Scan for the cell matching the given text and deliver its [X, Y] coordinate at center. 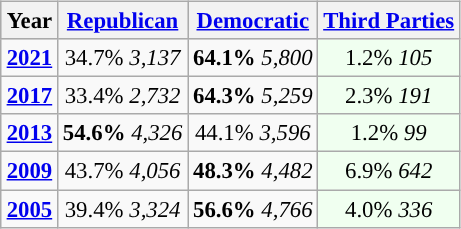
48.3% 4,482 [253, 171]
64.1% 5,800 [253, 58]
64.3% 5,259 [253, 96]
4.0% 336 [389, 209]
56.6% 4,766 [253, 209]
2021 [29, 58]
43.7% 4,056 [122, 171]
2005 [29, 209]
44.1% 3,596 [253, 133]
Democratic [253, 21]
2009 [29, 171]
1.2% 99 [389, 133]
2013 [29, 133]
33.4% 2,732 [122, 96]
54.6% 4,326 [122, 133]
1.2% 105 [389, 58]
34.7% 3,137 [122, 58]
2017 [29, 96]
Year [29, 21]
Third Parties [389, 21]
39.4% 3,324 [122, 209]
6.9% 642 [389, 171]
Republican [122, 21]
2.3% 191 [389, 96]
